Search for the cell housing the specified text and yield its [x, y] center coordinate. 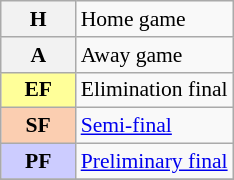
PF [38, 162]
Preliminary final [154, 162]
H [38, 19]
EF [38, 90]
Home game [154, 19]
Away game [154, 55]
Semi-final [154, 126]
SF [38, 126]
A [38, 55]
Elimination final [154, 90]
